From the cell containing the given text, extract its center point as [X, Y] coordinate. 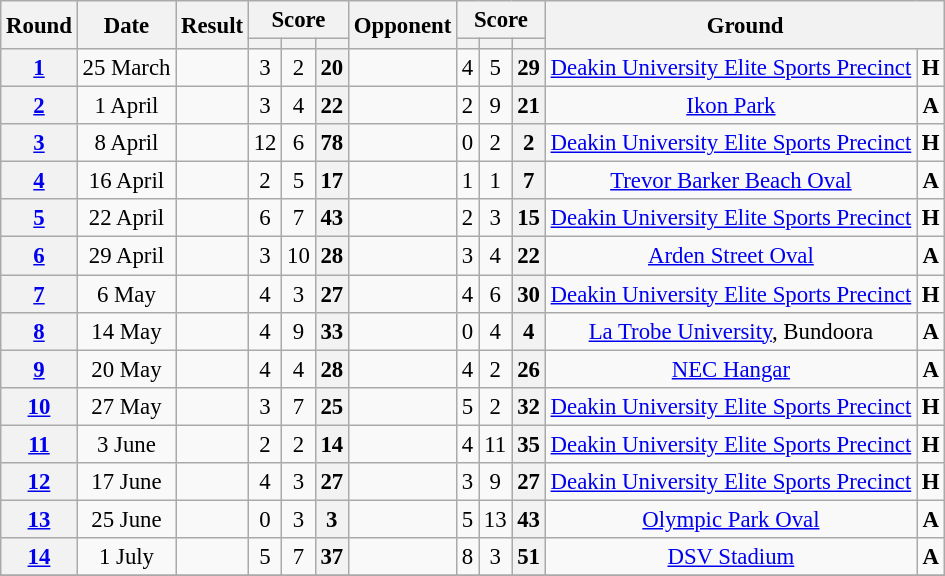
17 June [126, 482]
16 April [126, 181]
3 June [126, 444]
25 March [126, 68]
Date [126, 25]
6 May [126, 294]
29 [528, 68]
22 April [126, 219]
78 [332, 143]
25 [332, 406]
32 [528, 406]
26 [528, 369]
DSV Stadium [730, 557]
20 May [126, 369]
Round [39, 25]
Olympic Park Oval [730, 519]
25 June [126, 519]
NEC Hangar [730, 369]
27 May [126, 406]
15 [528, 219]
14 May [126, 331]
Trevor Barker Beach Oval [730, 181]
La Trobe University, Bundoora [730, 331]
35 [528, 444]
Opponent [402, 25]
37 [332, 557]
20 [332, 68]
Arden Street Oval [730, 256]
Ground [745, 25]
21 [528, 106]
8 April [126, 143]
51 [528, 557]
Result [212, 25]
29 April [126, 256]
1 April [126, 106]
30 [528, 294]
17 [332, 181]
33 [332, 331]
1 July [126, 557]
Ikon Park [730, 106]
